Pinpoint the cell where the given text exists, returning its [x, y] midpoint coordinate. 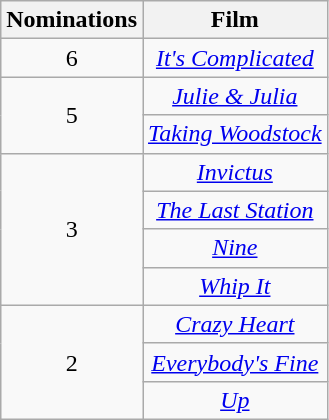
Up [234, 400]
6 [72, 58]
Julie & Julia [234, 96]
Invictus [234, 172]
The Last Station [234, 210]
Taking Woodstock [234, 134]
2 [72, 362]
Crazy Heart [234, 324]
It's Complicated [234, 58]
3 [72, 229]
5 [72, 115]
Film [234, 20]
Nominations [72, 20]
Everybody's Fine [234, 362]
Nine [234, 248]
Whip It [234, 286]
